From the cell containing the given text, extract its center point as [X, Y] coordinate. 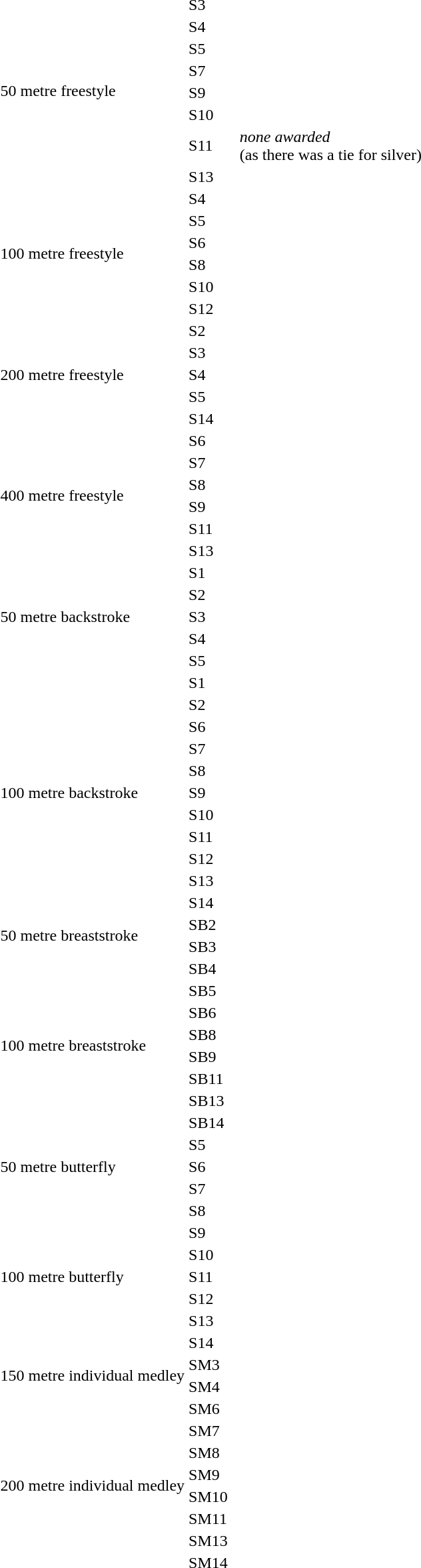
SB3 [209, 947]
SM9 [209, 1475]
SB9 [209, 1057]
SM3 [209, 1365]
SM4 [209, 1387]
SB8 [209, 1035]
SB13 [209, 1101]
SB11 [209, 1079]
SB2 [209, 925]
SB4 [209, 969]
SM13 [209, 1541]
SM8 [209, 1453]
SM7 [209, 1431]
SB6 [209, 1013]
SM10 [209, 1497]
SB14 [209, 1123]
SM11 [209, 1519]
SB5 [209, 991]
SM6 [209, 1409]
